Output the (x, y) coordinate of the center of the cell containing the given text.  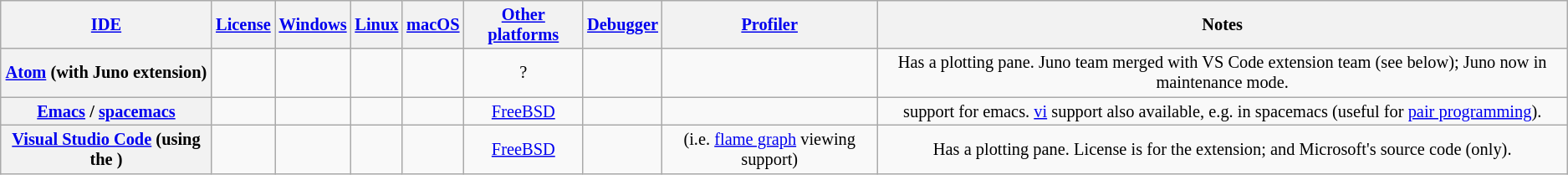
Notes (1222, 24)
License (243, 24)
Other platforms (524, 24)
Has a plotting pane. License is for the extension; and Microsoft's source code (only). (1222, 149)
IDE (106, 24)
? (524, 73)
Has a plotting pane. Juno team merged with VS Code extension team (see below); Juno now in maintenance mode. (1222, 73)
support for emacs. vi support also available, e.g. in spacemacs (useful for pair programming). (1222, 111)
Emacs / spacemacs (106, 111)
macOS (433, 24)
Linux (376, 24)
Visual Studio Code (using the ) (106, 149)
Atom (with Juno extension) (106, 73)
Debugger (622, 24)
Profiler (769, 24)
(i.e. flame graph viewing support) (769, 149)
Windows (313, 24)
